Output the [X, Y] coordinate of the center of the cell containing the given text.  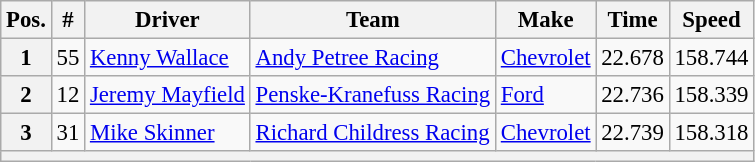
31 [68, 133]
158.339 [712, 95]
# [68, 20]
Driver [168, 20]
Team [372, 20]
Make [545, 20]
Ford [545, 95]
3 [26, 133]
Time [632, 20]
Penske-Kranefuss Racing [372, 95]
Pos. [26, 20]
12 [68, 95]
158.744 [712, 58]
Andy Petree Racing [372, 58]
55 [68, 58]
2 [26, 95]
158.318 [712, 133]
22.678 [632, 58]
22.739 [632, 133]
22.736 [632, 95]
Mike Skinner [168, 133]
1 [26, 58]
Jeremy Mayfield [168, 95]
Richard Childress Racing [372, 133]
Kenny Wallace [168, 58]
Speed [712, 20]
